Identify which cell holds the provided text, then report its (X, Y) central coordinate. 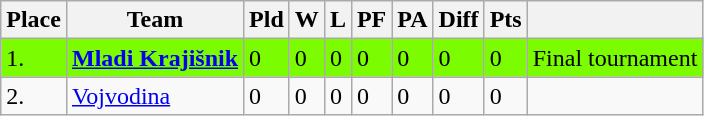
Pts (506, 20)
W (306, 20)
Place (34, 20)
Vojvodina (154, 96)
PA (412, 20)
Final tournament (615, 58)
Diff (458, 20)
PF (371, 20)
Team (154, 20)
Pld (267, 20)
2. (34, 96)
Mladi Krajišnik (154, 58)
1. (34, 58)
L (338, 20)
